Locate the cell with the specified text and output its (x, y) center coordinate. 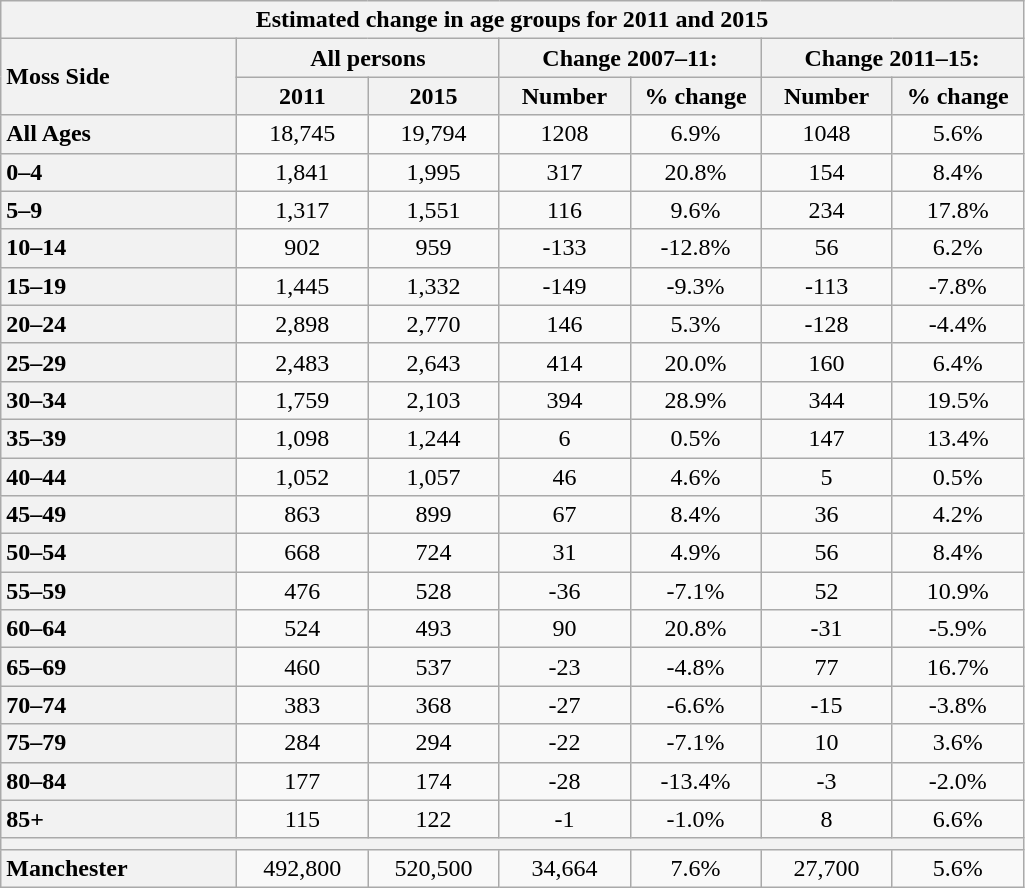
50–54 (119, 553)
-13.4% (696, 781)
3.6% (958, 743)
383 (302, 705)
1,759 (302, 400)
17.8% (958, 210)
-36 (564, 591)
863 (302, 515)
4.2% (958, 515)
85+ (119, 819)
27,700 (826, 868)
80–84 (119, 781)
31 (564, 553)
520,500 (434, 868)
16.7% (958, 667)
30–34 (119, 400)
-1.0% (696, 819)
6 (564, 438)
1,445 (302, 286)
75–79 (119, 743)
Manchester (119, 868)
4.6% (696, 477)
46 (564, 477)
2,770 (434, 324)
1208 (564, 134)
476 (302, 591)
0–4 (119, 172)
13.4% (958, 438)
-6.6% (696, 705)
115 (302, 819)
902 (302, 248)
-133 (564, 248)
20.0% (696, 362)
-3 (826, 781)
67 (564, 515)
317 (564, 172)
1048 (826, 134)
-15 (826, 705)
52 (826, 591)
60–64 (119, 629)
1,841 (302, 172)
528 (434, 591)
10–14 (119, 248)
18,745 (302, 134)
10.9% (958, 591)
8 (826, 819)
122 (434, 819)
Change 2011–15: (892, 58)
147 (826, 438)
959 (434, 248)
668 (302, 553)
414 (564, 362)
19,794 (434, 134)
6.6% (958, 819)
234 (826, 210)
55–59 (119, 591)
724 (434, 553)
25–29 (119, 362)
4.9% (696, 553)
65–69 (119, 667)
899 (434, 515)
6.2% (958, 248)
394 (564, 400)
-3.8% (958, 705)
-113 (826, 286)
1,317 (302, 210)
35–39 (119, 438)
19.5% (958, 400)
492,800 (302, 868)
-1 (564, 819)
Estimated change in age groups for 2011 and 2015 (512, 20)
Change 2007–11: (630, 58)
15–19 (119, 286)
-128 (826, 324)
-12.8% (696, 248)
2,643 (434, 362)
344 (826, 400)
34,664 (564, 868)
9.6% (696, 210)
5–9 (119, 210)
177 (302, 781)
524 (302, 629)
294 (434, 743)
1,244 (434, 438)
-27 (564, 705)
146 (564, 324)
-9.3% (696, 286)
10 (826, 743)
20–24 (119, 324)
493 (434, 629)
160 (826, 362)
-31 (826, 629)
70–74 (119, 705)
284 (302, 743)
2015 (434, 96)
-149 (564, 286)
77 (826, 667)
2,898 (302, 324)
1,332 (434, 286)
2,483 (302, 362)
All persons (368, 58)
2011 (302, 96)
90 (564, 629)
All Ages (119, 134)
45–49 (119, 515)
-7.8% (958, 286)
-23 (564, 667)
-2.0% (958, 781)
460 (302, 667)
368 (434, 705)
154 (826, 172)
174 (434, 781)
-4.4% (958, 324)
537 (434, 667)
7.6% (696, 868)
-4.8% (696, 667)
40–44 (119, 477)
1,052 (302, 477)
5 (826, 477)
Moss Side (119, 77)
28.9% (696, 400)
-5.9% (958, 629)
1,098 (302, 438)
6.4% (958, 362)
-28 (564, 781)
5.3% (696, 324)
116 (564, 210)
2,103 (434, 400)
1,551 (434, 210)
1,057 (434, 477)
1,995 (434, 172)
6.9% (696, 134)
36 (826, 515)
-22 (564, 743)
